Return the [X, Y] coordinate for the center point of the cell that contains the specified text.  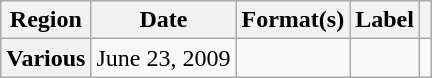
Region [46, 20]
June 23, 2009 [164, 58]
Format(s) [293, 20]
Date [164, 20]
Label [385, 20]
Various [46, 58]
